Provide the (X, Y) coordinate of the cell's center where the given text is located.  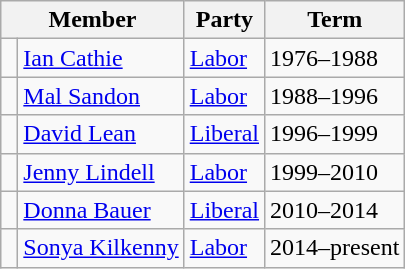
David Lean (101, 134)
Mal Sandon (101, 96)
Member (92, 20)
1988–1996 (335, 96)
Ian Cathie (101, 58)
2010–2014 (335, 210)
2014–present (335, 248)
1999–2010 (335, 172)
Term (335, 20)
Donna Bauer (101, 210)
Sonya Kilkenny (101, 248)
Party (224, 20)
1996–1999 (335, 134)
1976–1988 (335, 58)
Jenny Lindell (101, 172)
